Detect which cell encompasses the target text, then output its [X, Y] center coordinate. 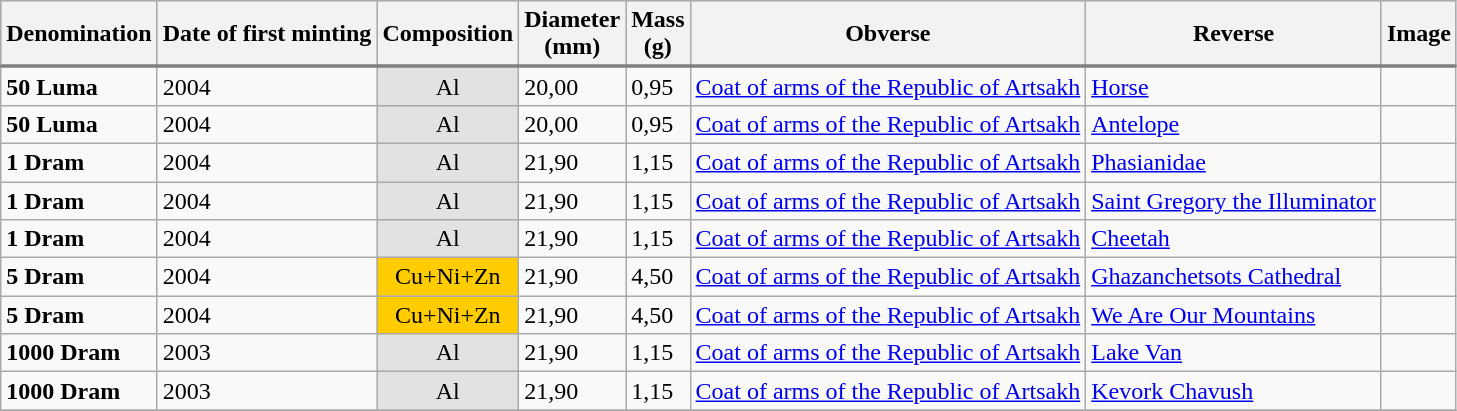
Ghazanchetsots Cathedral [1234, 277]
Reverse [1234, 34]
Diameter(mm) [572, 34]
Denomination [79, 34]
Kevork Chavush [1234, 391]
Composition [448, 34]
Mass(g) [658, 34]
Lake Van [1234, 353]
Cheetah [1234, 239]
Antelope [1234, 124]
Phasianidae [1234, 162]
We Are Our Mountains [1234, 315]
Date of first minting [267, 34]
Image [1418, 34]
Obverse [888, 34]
Saint Gregory the Illuminator [1234, 201]
Horse [1234, 86]
